Search for the cell housing the specified text and yield its (X, Y) center coordinate. 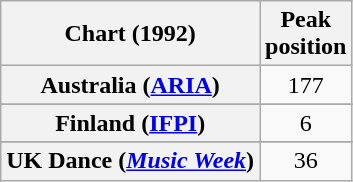
Chart (1992) (130, 34)
UK Dance (Music Week) (130, 161)
177 (306, 85)
Finland (IFPI) (130, 123)
Australia (ARIA) (130, 85)
36 (306, 161)
Peakposition (306, 34)
6 (306, 123)
